Detect which cell encompasses the target text, then output its (x, y) center coordinate. 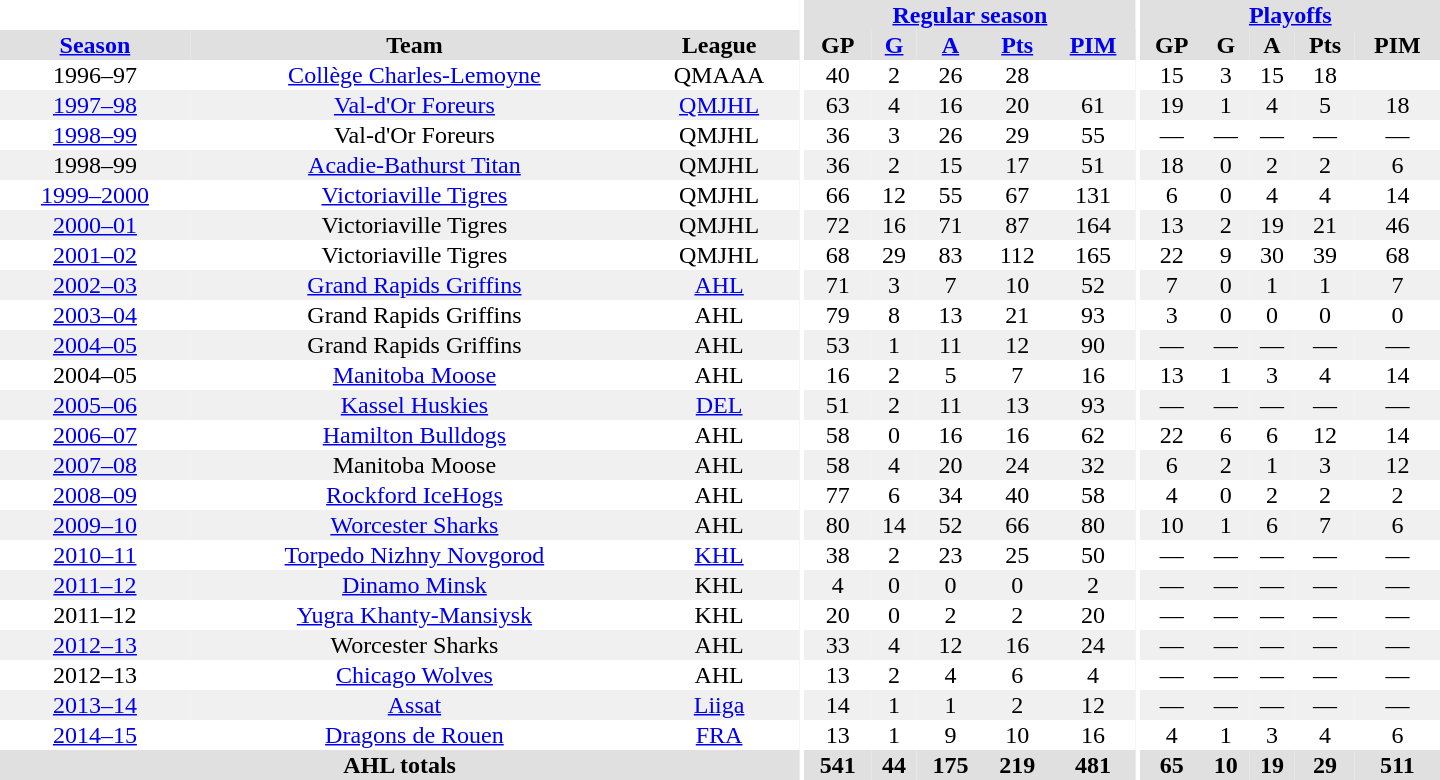
2010–11 (95, 555)
8 (894, 315)
2009–10 (95, 525)
2007–08 (95, 465)
Assat (414, 705)
Rockford IceHogs (414, 495)
Dinamo Minsk (414, 585)
1999–2000 (95, 195)
61 (1094, 105)
Torpedo Nizhny Novgorod (414, 555)
175 (950, 765)
32 (1094, 465)
53 (838, 345)
2013–14 (95, 705)
62 (1094, 435)
Chicago Wolves (414, 675)
Playoffs (1290, 15)
67 (1018, 195)
Regular season (970, 15)
72 (838, 225)
Dragons de Rouen (414, 735)
AHL totals (400, 765)
Season (95, 45)
112 (1018, 255)
League (719, 45)
164 (1094, 225)
2003–04 (95, 315)
Acadie-Bathurst Titan (414, 165)
50 (1094, 555)
131 (1094, 195)
2008–09 (95, 495)
165 (1094, 255)
1996–97 (95, 75)
2006–07 (95, 435)
46 (1398, 225)
90 (1094, 345)
511 (1398, 765)
541 (838, 765)
2005–06 (95, 405)
2001–02 (95, 255)
2002–03 (95, 285)
FRA (719, 735)
2014–15 (95, 735)
33 (838, 645)
Yugra Khanty-Mansiysk (414, 615)
87 (1018, 225)
1997–98 (95, 105)
25 (1018, 555)
30 (1272, 255)
Hamilton Bulldogs (414, 435)
17 (1018, 165)
44 (894, 765)
Kassel Huskies (414, 405)
63 (838, 105)
77 (838, 495)
65 (1172, 765)
2000–01 (95, 225)
Team (414, 45)
39 (1325, 255)
23 (950, 555)
83 (950, 255)
219 (1018, 765)
Liiga (719, 705)
34 (950, 495)
38 (838, 555)
QMAAA (719, 75)
28 (1018, 75)
DEL (719, 405)
Collège Charles-Lemoyne (414, 75)
481 (1094, 765)
79 (838, 315)
